Capture the cell that displays the provided text and extract its (X, Y) central coordinate. 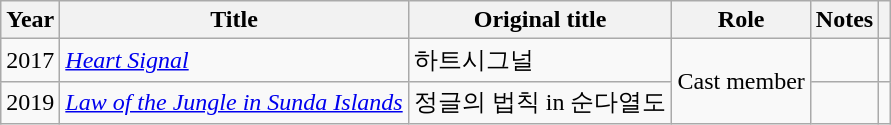
Heart Signal (234, 60)
정글의 법칙 in 순다열도 (540, 102)
Notes (844, 20)
Year (30, 20)
Role (741, 20)
Title (234, 20)
하트시그널 (540, 60)
2017 (30, 60)
2019 (30, 102)
Original title (540, 20)
Cast member (741, 82)
Law of the Jungle in Sunda Islands (234, 102)
